Return [X, Y] of the center of cell containing provided text 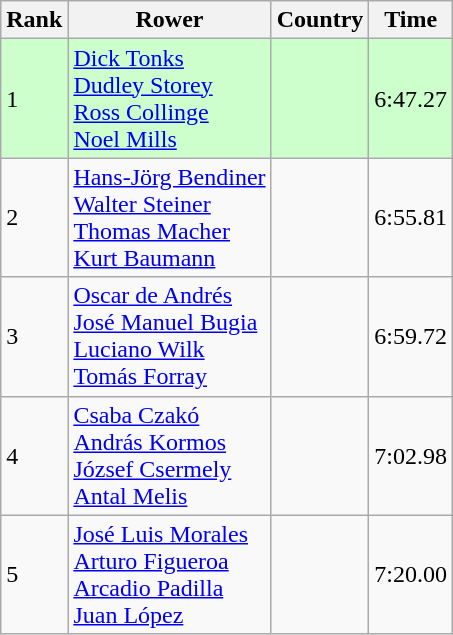
Hans-Jörg BendinerWalter SteinerThomas MacherKurt Baumann [170, 218]
Oscar de AndrésJosé Manuel BugiaLuciano WilkTomás Forray [170, 336]
3 [34, 336]
6:55.81 [411, 218]
7:02.98 [411, 456]
5 [34, 574]
1 [34, 98]
Dick TonksDudley StoreyRoss CollingeNoel Mills [170, 98]
2 [34, 218]
Time [411, 20]
7:20.00 [411, 574]
Rower [170, 20]
Csaba CzakóAndrás KormosJózsef CsermelyAntal Melis [170, 456]
Rank [34, 20]
4 [34, 456]
6:47.27 [411, 98]
6:59.72 [411, 336]
José Luis MoralesArturo FigueroaArcadio PadillaJuan López [170, 574]
Country [320, 20]
